For the text-containing cell, return its midpoint in (x, y) coordinate format. 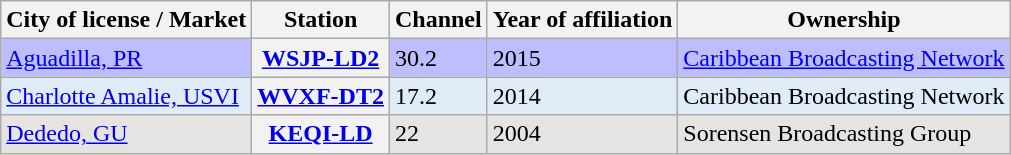
Channel (438, 20)
WSJP-LD2 (321, 58)
22 (438, 134)
Dededo, GU (126, 134)
2004 (582, 134)
2014 (582, 96)
City of license / Market (126, 20)
Sorensen Broadcasting Group (844, 134)
Station (321, 20)
17.2 (438, 96)
2015 (582, 58)
Charlotte Amalie, USVI (126, 96)
Year of affiliation (582, 20)
Ownership (844, 20)
KEQI-LD (321, 134)
30.2 (438, 58)
Aguadilla, PR (126, 58)
WVXF-DT2 (321, 96)
